Provide the (X, Y) coordinate of the cell's center where the given text is located.  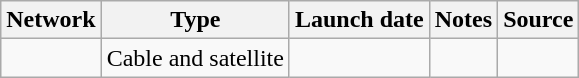
Launch date (359, 20)
Cable and satellite (195, 58)
Notes (463, 20)
Type (195, 20)
Network (51, 20)
Source (538, 20)
